Extract the [x, y] coordinate from the center of the cell holding the provided text.  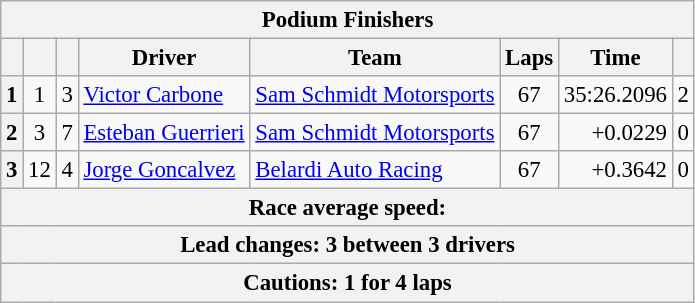
Belardi Auto Racing [375, 170]
Driver [164, 58]
+0.3642 [616, 170]
Victor Carbone [164, 95]
Podium Finishers [348, 20]
Time [616, 58]
+0.0229 [616, 133]
Laps [530, 58]
7 [67, 133]
Race average speed: [348, 208]
Esteban Guerrieri [164, 133]
12 [40, 170]
Lead changes: 3 between 3 drivers [348, 245]
4 [67, 170]
35:26.2096 [616, 95]
Jorge Goncalvez [164, 170]
Team [375, 58]
Cautions: 1 for 4 laps [348, 283]
